Detect which cell encompasses the target text, then output its (X, Y) center coordinate. 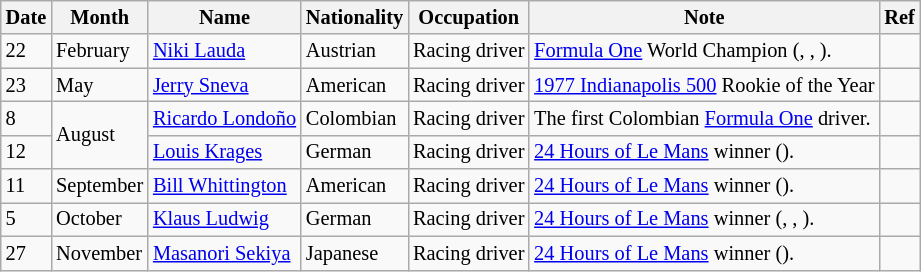
22 (26, 51)
May (100, 85)
Masanori Sekiya (224, 253)
5 (26, 219)
Ref (899, 17)
24 Hours of Le Mans winner (, , ). (704, 219)
October (100, 219)
27 (26, 253)
Austrian (354, 51)
Name (224, 17)
Jerry Sneva (224, 85)
Japanese (354, 253)
Bill Whittington (224, 186)
23 (26, 85)
Occupation (468, 17)
February (100, 51)
Colombian (354, 118)
Niki Lauda (224, 51)
Nationality (354, 17)
Formula One World Champion (, , ). (704, 51)
11 (26, 186)
Louis Krages (224, 152)
The first Colombian Formula One driver. (704, 118)
August (100, 134)
Month (100, 17)
12 (26, 152)
Ricardo Londoño (224, 118)
September (100, 186)
November (100, 253)
Note (704, 17)
Klaus Ludwig (224, 219)
8 (26, 118)
1977 Indianapolis 500 Rookie of the Year (704, 85)
Date (26, 17)
